Search for the cell housing the specified text and yield its (X, Y) center coordinate. 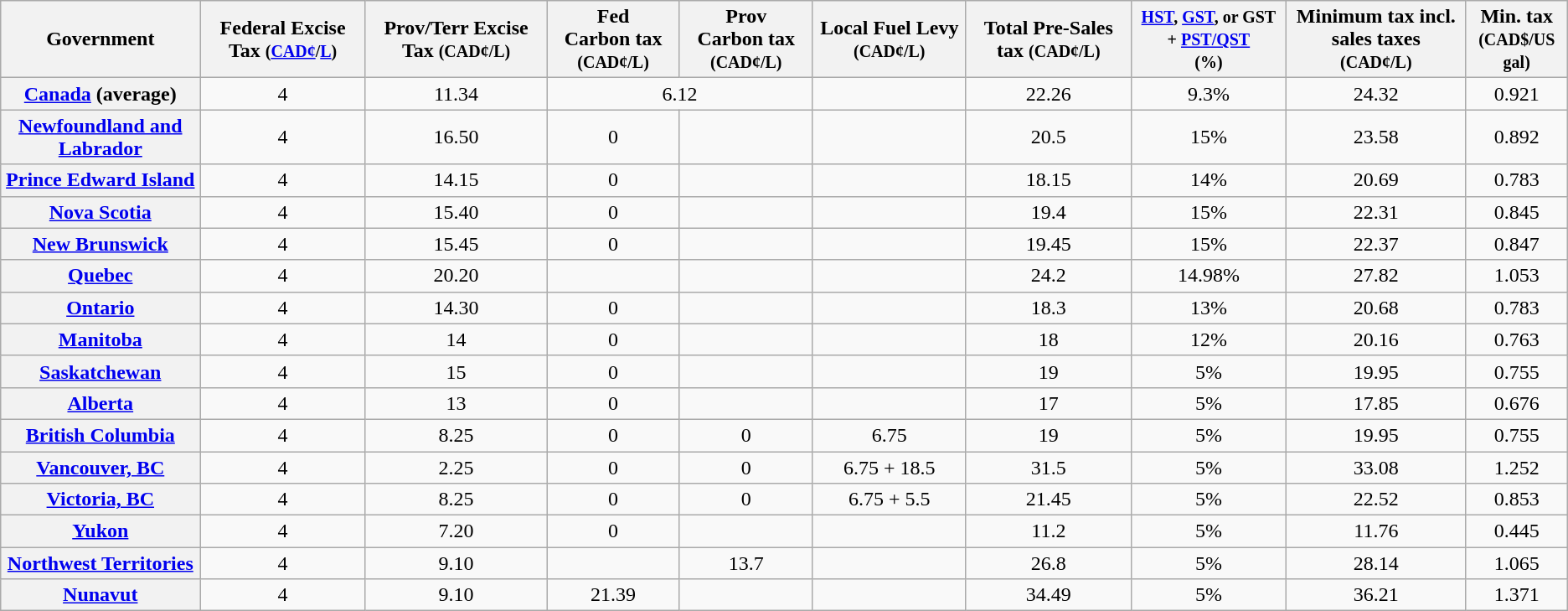
Quebec (101, 276)
Ontario (101, 308)
15.40 (456, 212)
0.921 (1516, 94)
20.68 (1377, 308)
Manitoba (101, 339)
Vancouver, BC (101, 467)
36.21 (1377, 595)
18.15 (1049, 180)
13% (1208, 308)
22.37 (1377, 244)
28.14 (1377, 563)
15 (456, 371)
0.763 (1516, 339)
22.52 (1377, 500)
1.371 (1516, 595)
33.08 (1377, 467)
Alberta (101, 403)
6.75 + 5.5 (890, 500)
24.32 (1377, 94)
0.676 (1516, 403)
20.5 (1049, 137)
26.8 (1049, 563)
17 (1049, 403)
21.39 (613, 595)
0.445 (1516, 531)
18.3 (1049, 308)
6.75 + 18.5 (890, 467)
15.45 (456, 244)
20.69 (1377, 180)
Northwest Territories (101, 563)
19.45 (1049, 244)
Government (101, 39)
Federal Excise Tax (CAD¢/L) (283, 39)
9.3% (1208, 94)
19.4 (1049, 212)
21.45 (1049, 500)
22.31 (1377, 212)
14.15 (456, 180)
Total Pre-Sales tax (CAD¢/L) (1049, 39)
31.5 (1049, 467)
34.49 (1049, 595)
0.847 (1516, 244)
HST, GST, or GST + PST/QST(%) (1208, 39)
12% (1208, 339)
New Brunswick (101, 244)
18 (1049, 339)
Canada (average) (101, 94)
0.845 (1516, 212)
11.76 (1377, 531)
0.892 (1516, 137)
24.2 (1049, 276)
17.85 (1377, 403)
Local Fuel Levy (CAD¢/L) (890, 39)
Victoria, BC (101, 500)
Minimum tax incl. sales taxes(CAD¢/L) (1377, 39)
FedCarbon tax (CAD¢/L) (613, 39)
Saskatchewan (101, 371)
ProvCarbon tax (CAD¢/L) (745, 39)
27.82 (1377, 276)
1.053 (1516, 276)
1.065 (1516, 563)
13.7 (745, 563)
1.252 (1516, 467)
14.98% (1208, 276)
22.26 (1049, 94)
11.2 (1049, 531)
British Columbia (101, 435)
2.25 (456, 467)
11.34 (456, 94)
20.16 (1377, 339)
Min. tax(CAD$/US gal) (1516, 39)
6.75 (890, 435)
Nova Scotia (101, 212)
0.853 (1516, 500)
6.12 (680, 94)
Newfoundland and Labrador (101, 137)
Prov/Terr Excise Tax (CAD¢/L) (456, 39)
20.20 (456, 276)
23.58 (1377, 137)
16.50 (456, 137)
14% (1208, 180)
Yukon (101, 531)
Prince Edward Island (101, 180)
7.20 (456, 531)
14.30 (456, 308)
Nunavut (101, 595)
13 (456, 403)
14 (456, 339)
